Determine the (X, Y) coordinate at the center of the cell enclosing the given text.  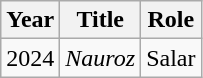
Salar (171, 58)
Year (30, 20)
Nauroz (100, 58)
2024 (30, 58)
Role (171, 20)
Title (100, 20)
